Locate the cell with the specified text and output its [x, y] center coordinate. 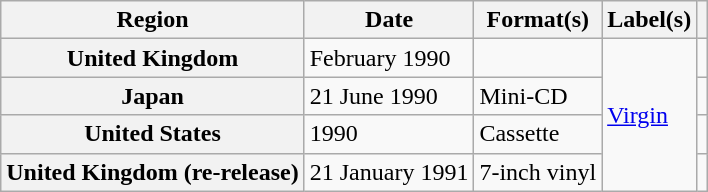
United States [152, 134]
United Kingdom (re-release) [152, 172]
Cassette [538, 134]
February 1990 [389, 58]
Region [152, 20]
Virgin [650, 115]
1990 [389, 134]
Japan [152, 96]
Format(s) [538, 20]
Mini-CD [538, 96]
7-inch vinyl [538, 172]
Date [389, 20]
Label(s) [650, 20]
United Kingdom [152, 58]
21 June 1990 [389, 96]
21 January 1991 [389, 172]
